Locate the cell with the specified text and output its (X, Y) center coordinate. 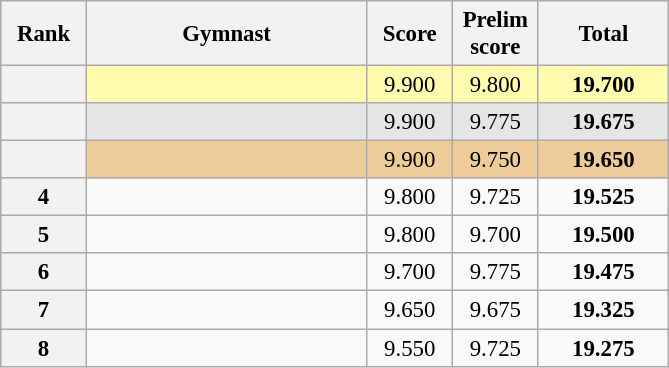
7 (44, 310)
Rank (44, 34)
9.550 (410, 348)
Score (410, 34)
Prelim score (496, 34)
8 (44, 348)
4 (44, 197)
9.650 (410, 310)
19.500 (604, 235)
9.675 (496, 310)
19.700 (604, 85)
Total (604, 34)
19.675 (604, 122)
19.475 (604, 273)
19.650 (604, 160)
9.750 (496, 160)
6 (44, 273)
19.525 (604, 197)
Gymnast (226, 34)
19.275 (604, 348)
5 (44, 235)
19.325 (604, 310)
